Find where the given text appears and provide that cell's center as [x, y] coordinate. 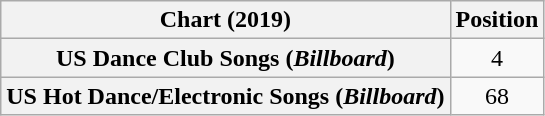
68 [497, 96]
Position [497, 20]
US Hot Dance/Electronic Songs (Billboard) [226, 96]
4 [497, 58]
US Dance Club Songs (Billboard) [226, 58]
Chart (2019) [226, 20]
